Return [X, Y] of the center of cell containing provided text 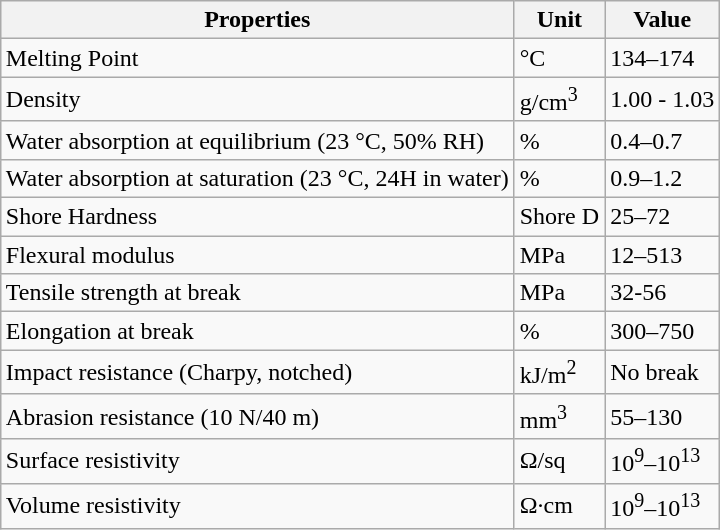
0.4–0.7 [662, 140]
25–72 [662, 217]
Properties [257, 20]
0.9–1.2 [662, 178]
Shore D [559, 217]
g/cm3 [559, 100]
Impact resistance (Charpy, notched) [257, 372]
Unit [559, 20]
Abrasion resistance (10 N/40 m) [257, 416]
1.00 - 1.03 [662, 100]
Volume resistivity [257, 506]
No break [662, 372]
mm3 [559, 416]
Melting Point [257, 58]
Water absorption at saturation (23 °C, 24H in water) [257, 178]
Density [257, 100]
Value [662, 20]
Surface resistivity [257, 462]
Water absorption at equilibrium (23 °C, 50% RH) [257, 140]
134–174 [662, 58]
Shore Hardness [257, 217]
kJ/m2 [559, 372]
°C [559, 58]
Ω/sq [559, 462]
12–513 [662, 255]
Ω·cm [559, 506]
Tensile strength at break [257, 293]
300–750 [662, 331]
Elongation at break [257, 331]
32-56 [662, 293]
Flexural modulus [257, 255]
55–130 [662, 416]
